Locate the cell with the specified text and output its (X, Y) center coordinate. 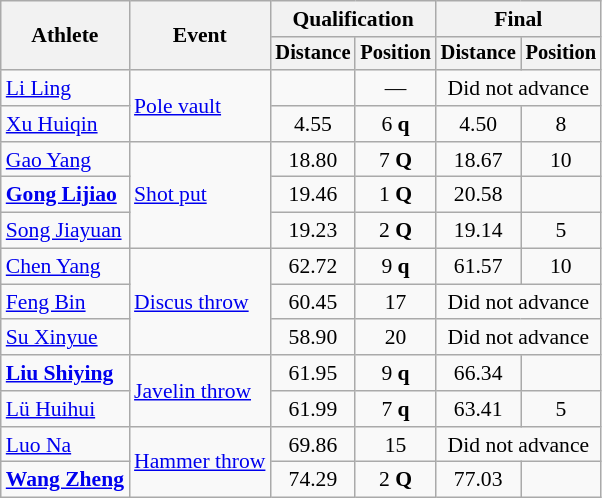
18.67 (478, 160)
Event (200, 36)
15 (395, 445)
20.58 (478, 195)
4.50 (478, 124)
Feng Bin (65, 302)
60.45 (312, 302)
4.55 (312, 124)
61.57 (478, 267)
58.90 (312, 338)
Xu Huiqin (65, 124)
61.95 (312, 373)
7 q (395, 409)
63.41 (478, 409)
Gong Lijiao (65, 195)
62.72 (312, 267)
Lü Huihui (65, 409)
18.80 (312, 160)
6 q (395, 124)
Final (518, 19)
19.23 (312, 231)
8 (561, 124)
61.99 (312, 409)
77.03 (478, 480)
Hammer throw (200, 462)
19.14 (478, 231)
Luo Na (65, 445)
66.34 (478, 373)
7 Q (395, 160)
Discus throw (200, 302)
Shot put (200, 196)
Song Jiayuan (65, 231)
1 Q (395, 195)
17 (395, 302)
Chen Yang (65, 267)
20 (395, 338)
Liu Shiying (65, 373)
Gao Yang (65, 160)
Athlete (65, 36)
Pole vault (200, 106)
69.86 (312, 445)
Wang Zheng (65, 480)
Javelin throw (200, 390)
Qualification (352, 19)
74.29 (312, 480)
— (395, 88)
19.46 (312, 195)
Su Xinyue (65, 338)
Li Ling (65, 88)
